Locate the cell with the specified text and output its [x, y] center coordinate. 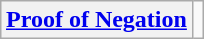
Proof of Negation [96, 20]
